Find where the given text appears and provide that cell's center as (x, y) coordinate. 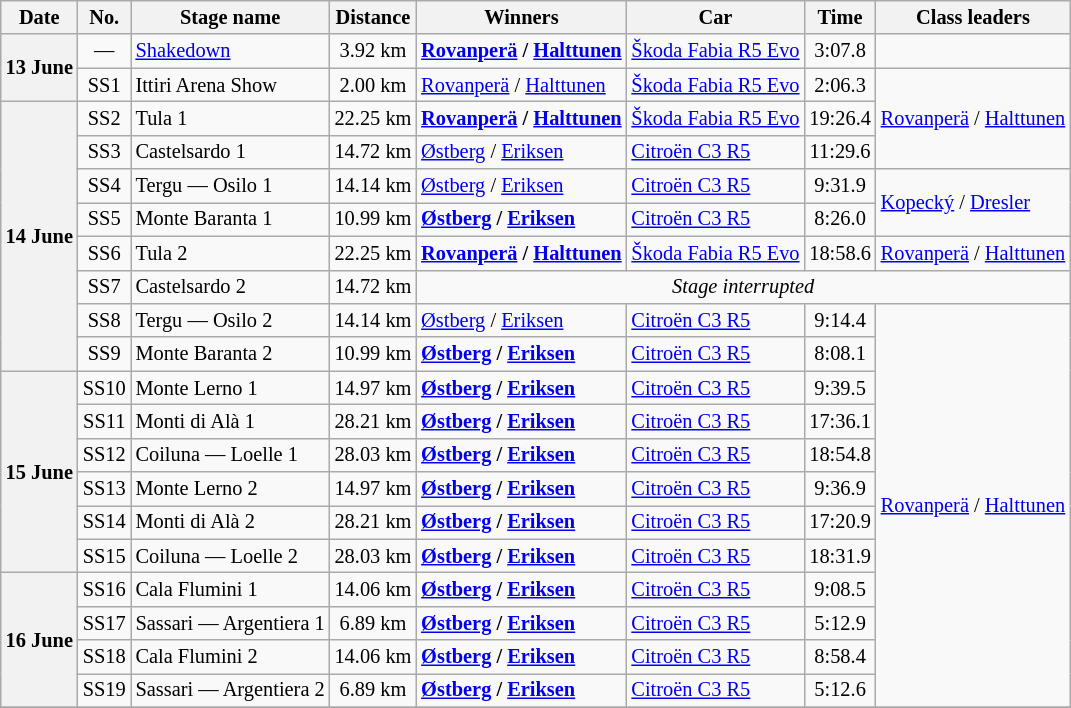
5:12.9 (840, 623)
Monte Lerno 2 (230, 489)
9:31.9 (840, 186)
Distance (374, 17)
19:26.4 (840, 118)
Tula 1 (230, 118)
SS6 (104, 253)
SS4 (104, 186)
SS3 (104, 152)
8:58.4 (840, 657)
SS14 (104, 522)
SS9 (104, 354)
14 June (40, 236)
No. (104, 17)
Castelsardo 2 (230, 287)
9:08.5 (840, 589)
SS8 (104, 320)
Monte Baranta 2 (230, 354)
Kopecký / Dresler (973, 202)
Date (40, 17)
9:14.4 (840, 320)
8:26.0 (840, 219)
18:54.8 (840, 455)
9:36.9 (840, 489)
Time (840, 17)
17:36.1 (840, 421)
3.92 km (374, 51)
2:06.3 (840, 85)
Ittiri Arena Show (230, 85)
Cala Flumini 2 (230, 657)
2.00 km (374, 85)
18:58.6 (840, 253)
Monti di Alà 2 (230, 522)
— (104, 51)
Castelsardo 1 (230, 152)
5:12.6 (840, 690)
Coiluna — Loelle 2 (230, 556)
18:31.9 (840, 556)
3:07.8 (840, 51)
SS13 (104, 489)
Monte Lerno 1 (230, 388)
Monte Baranta 1 (230, 219)
Sassari — Argentiera 2 (230, 690)
Car (715, 17)
SS18 (104, 657)
15 June (40, 472)
SS1 (104, 85)
11:29.6 (840, 152)
Shakedown (230, 51)
Monti di Alà 1 (230, 421)
SS10 (104, 388)
Stage name (230, 17)
Sassari — Argentiera 1 (230, 623)
16 June (40, 640)
SS12 (104, 455)
Tergu — Osilo 1 (230, 186)
17:20.9 (840, 522)
Tergu — Osilo 2 (230, 320)
SS19 (104, 690)
SS7 (104, 287)
SS17 (104, 623)
Class leaders (973, 17)
SS5 (104, 219)
13 June (40, 68)
SS11 (104, 421)
Winners (521, 17)
SS2 (104, 118)
Coiluna — Loelle 1 (230, 455)
8:08.1 (840, 354)
SS16 (104, 589)
Tula 2 (230, 253)
SS15 (104, 556)
Stage interrupted (743, 287)
9:39.5 (840, 388)
Cala Flumini 1 (230, 589)
